Scan for the cell matching the given text and deliver its (x, y) coordinate at center. 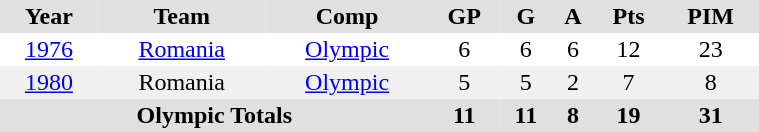
23 (710, 50)
31 (710, 116)
GP (464, 16)
19 (628, 116)
Team (182, 16)
Comp (348, 16)
1980 (49, 82)
PIM (710, 16)
2 (573, 82)
7 (628, 82)
A (573, 16)
1976 (49, 50)
12 (628, 50)
G (526, 16)
Olympic Totals (214, 116)
Pts (628, 16)
Year (49, 16)
